Locate the cell with the specified text and output its [x, y] center coordinate. 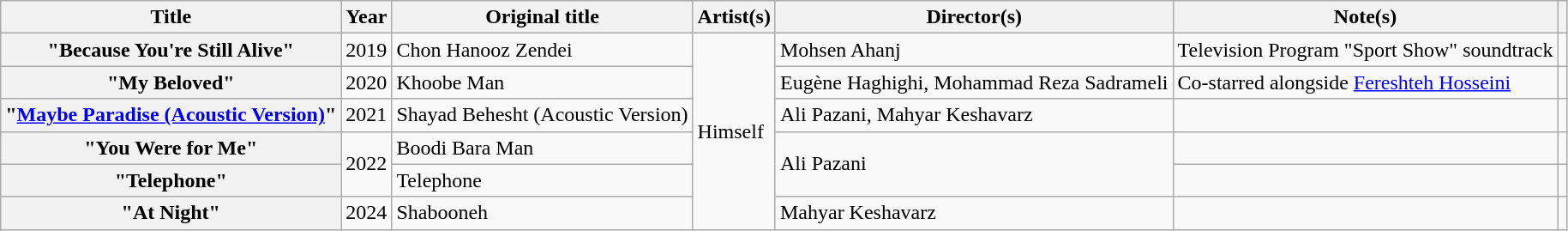
Television Program "Sport Show" soundtrack [1365, 50]
"You Were for Me" [171, 148]
"My Beloved" [171, 82]
"At Night" [171, 213]
Year [367, 17]
"Because You're Still Alive" [171, 50]
2024 [367, 213]
"Maybe Paradise (Acoustic Version)" [171, 115]
Eugène Haghighi, Mohammad Reza Sadrameli [974, 82]
Title [171, 17]
2022 [367, 164]
2019 [367, 50]
Director(s) [974, 17]
Note(s) [1365, 17]
Telephone [542, 180]
Boodi Bara Man [542, 148]
Himself [734, 131]
Chon Hanooz Zendei [542, 50]
Original title [542, 17]
"Telephone" [171, 180]
Khoobe Man [542, 82]
Co-starred alongside Fereshteh Hosseini [1365, 82]
Ali Pazani, Mahyar Keshavarz [974, 115]
Mahyar Keshavarz [974, 213]
Ali Pazani [974, 164]
Mohsen Ahanj [974, 50]
Artist(s) [734, 17]
2020 [367, 82]
Shabooneh [542, 213]
Shayad Behesht (Acoustic Version) [542, 115]
2021 [367, 115]
